Return the [x, y] coordinate for the center point of the cell that contains the specified text.  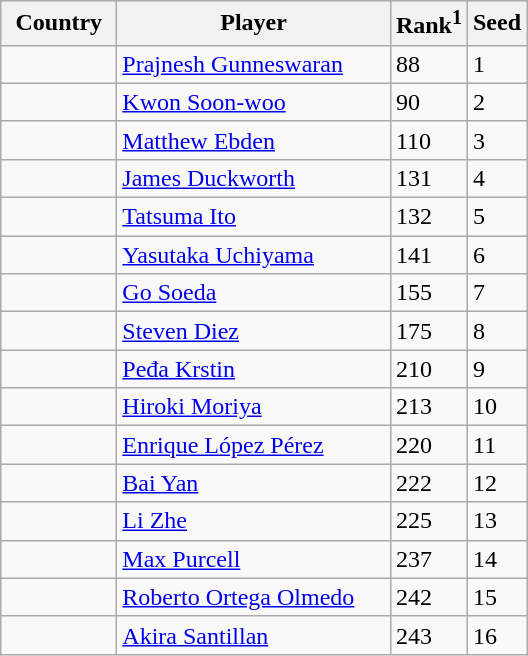
16 [496, 635]
Kwon Soon-woo [254, 102]
222 [428, 483]
3 [496, 140]
10 [496, 407]
Akira Santillan [254, 635]
14 [496, 559]
Seed [496, 24]
Bai Yan [254, 483]
9 [496, 369]
12 [496, 483]
Hiroki Moriya [254, 407]
Matthew Ebden [254, 140]
220 [428, 445]
210 [428, 369]
Steven Diez [254, 331]
Li Zhe [254, 521]
132 [428, 217]
88 [428, 64]
4 [496, 178]
5 [496, 217]
90 [428, 102]
110 [428, 140]
James Duckworth [254, 178]
131 [428, 178]
15 [496, 597]
237 [428, 559]
225 [428, 521]
Yasutaka Uchiyama [254, 255]
Enrique López Pérez [254, 445]
Peđa Krstin [254, 369]
175 [428, 331]
8 [496, 331]
Prajnesh Gunneswaran [254, 64]
11 [496, 445]
7 [496, 293]
242 [428, 597]
1 [496, 64]
6 [496, 255]
Go Soeda [254, 293]
2 [496, 102]
Max Purcell [254, 559]
Country [59, 24]
243 [428, 635]
Player [254, 24]
13 [496, 521]
Roberto Ortega Olmedo [254, 597]
Rank1 [428, 24]
Tatsuma Ito [254, 217]
155 [428, 293]
213 [428, 407]
141 [428, 255]
